Output the [X, Y] coordinate of the center of the cell containing the given text.  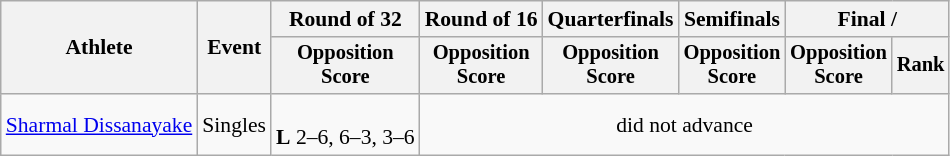
Round of 16 [482, 19]
Rank [921, 66]
Athlete [100, 48]
Round of 32 [346, 19]
did not advance [685, 124]
Event [234, 48]
Semifinals [732, 19]
Sharmal Dissanayake [100, 124]
L 2–6, 6–3, 3–6 [346, 124]
Final / [867, 19]
Singles [234, 124]
Quarterfinals [611, 19]
